Determine the [x, y] coordinate at the center of the cell enclosing the given text.  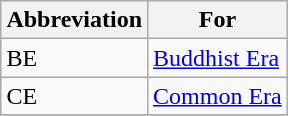
CE [74, 96]
Common Era [218, 96]
BE [74, 58]
Buddhist Era [218, 58]
Abbreviation [74, 20]
For [218, 20]
